Extract the (X, Y) coordinate from the center of the cell holding the provided text.  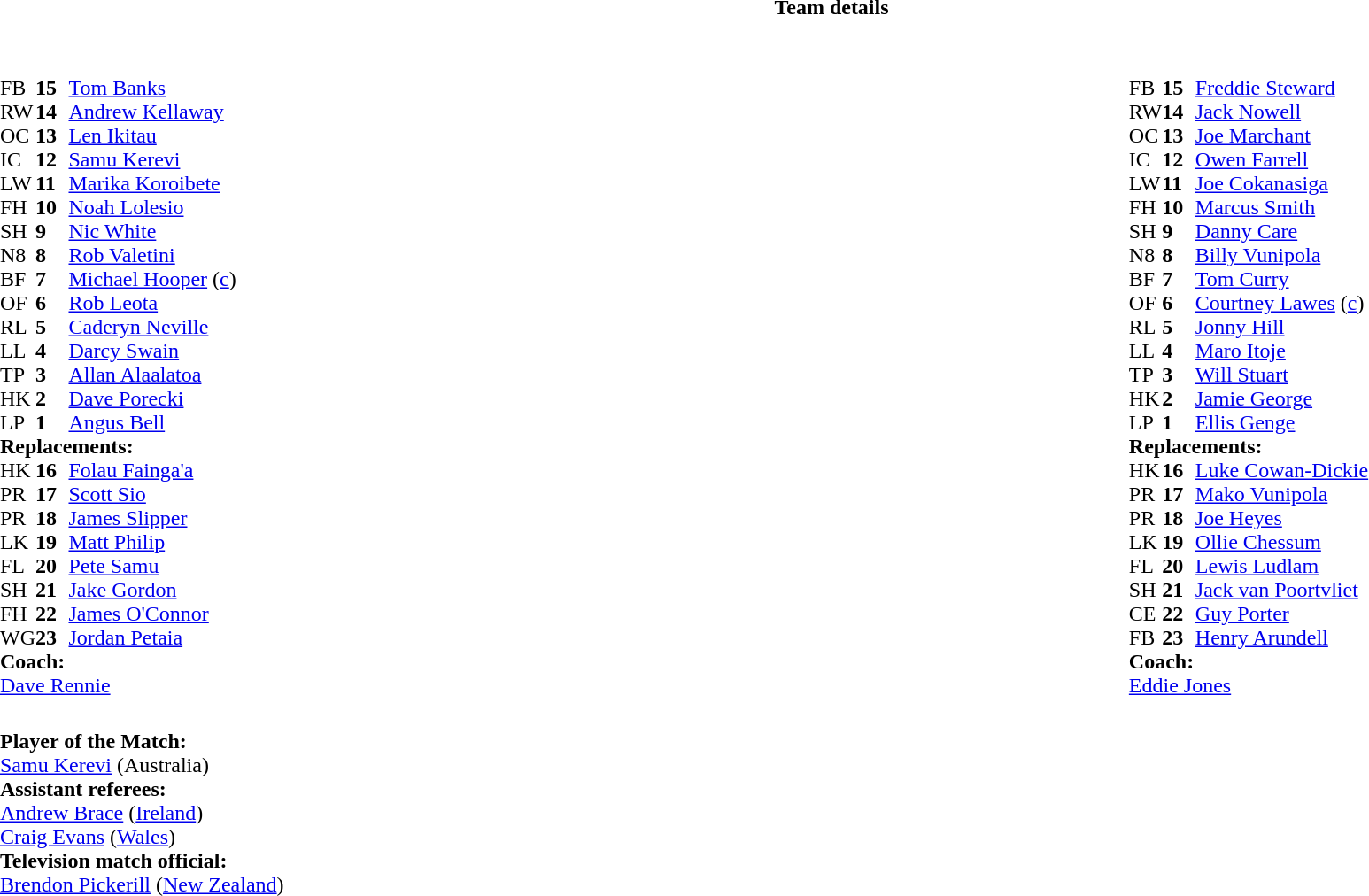
Lewis Ludlam (1282, 567)
Guy Porter (1282, 614)
Jamie George (1282, 398)
Eddie Jones (1249, 685)
Dave Porecki (152, 398)
Nic White (152, 232)
Marcus Smith (1282, 207)
Joe Heyes (1282, 519)
Jack van Poortvliet (1282, 590)
Ellis Genge (1282, 423)
Folau Fainga'a (152, 471)
Tom Curry (1282, 280)
Darcy Swain (152, 351)
Henry Arundell (1282, 637)
Rob Leota (152, 303)
Jordan Petaia (152, 637)
Michael Hooper (c) (152, 280)
Will Stuart (1282, 375)
Luke Cowan-Dickie (1282, 471)
Maro Itoje (1282, 351)
Danny Care (1282, 232)
Samu Kerevi (152, 159)
Rob Valetini (152, 255)
Marika Koroibete (152, 184)
Owen Farrell (1282, 159)
Mako Vunipola (1282, 494)
Freddie Steward (1282, 89)
Matt Philip (152, 542)
WG (18, 637)
Jack Nowell (1282, 112)
Courtney Lawes (c) (1282, 303)
James Slipper (152, 519)
Andrew Kellaway (152, 112)
Angus Bell (152, 423)
Dave Rennie (119, 685)
Len Ikitau (152, 136)
Ollie Chessum (1282, 542)
CE (1146, 614)
Jonny Hill (1282, 328)
Allan Alaalatoa (152, 375)
Scott Sio (152, 494)
James O'Connor (152, 614)
Caderyn Neville (152, 328)
Noah Lolesio (152, 207)
Jake Gordon (152, 590)
Joe Cokanasiga (1282, 184)
Pete Samu (152, 567)
Billy Vunipola (1282, 255)
Tom Banks (152, 89)
Joe Marchant (1282, 136)
